Scan for the cell matching the given text and deliver its [X, Y] coordinate at center. 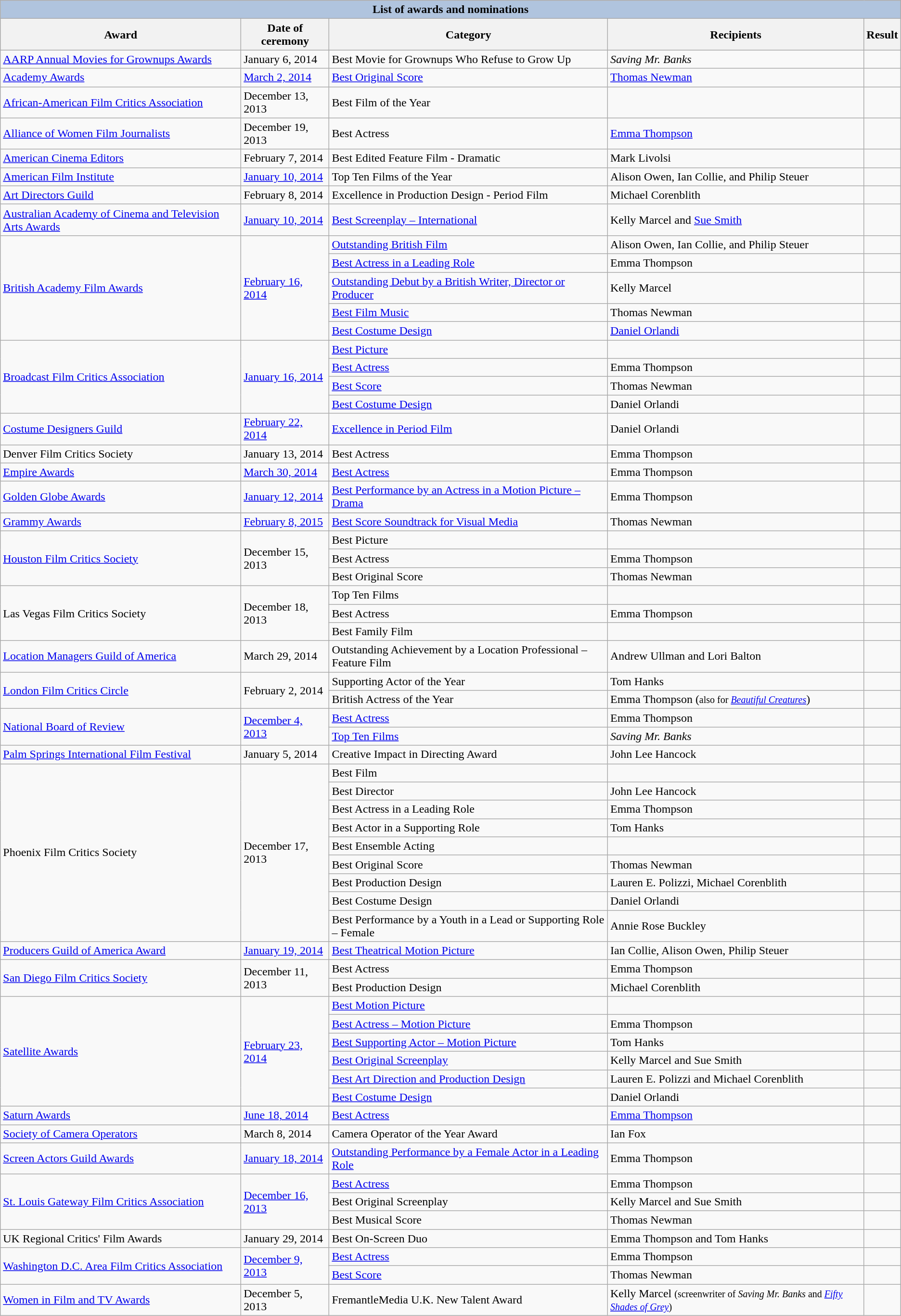
December 5, 2013 [285, 1300]
Recipients [735, 35]
January 29, 2014 [285, 1238]
Result [882, 35]
Best Edited Feature Film - Dramatic [469, 158]
Producers Guild of America Award [121, 951]
March 29, 2014 [285, 656]
Golden Globe Awards [121, 497]
January 13, 2014 [285, 454]
List of awards and nominations [450, 10]
Broadcast Film Critics Association [121, 377]
Ian Fox [735, 1134]
Kelly Marcel (screenwriter of Saving Mr. Banks and Fifty Shades of Grey) [735, 1300]
Best Movie for Grownups Who Refuse to Grow Up [469, 59]
Phoenix Film Critics Society [121, 853]
Lauren E. Polizzi, Michael Corenblith [735, 882]
Best Performance by an Actress in a Motion Picture – Drama [469, 497]
Best Supporting Actor – Motion Picture [469, 1042]
Excellence in Production Design - Period Film [469, 195]
February 7, 2014 [285, 158]
March 2, 2014 [285, 77]
Women in Film and TV Awards [121, 1300]
Outstanding Achievement by a Location Professional – Feature Film [469, 656]
Outstanding British Film [469, 244]
Best Actor in a Supporting Role [469, 828]
Emma Thompson and Tom Hanks [735, 1238]
June 18, 2014 [285, 1115]
African-American Film Critics Association [121, 102]
Academy Awards [121, 77]
January 5, 2014 [285, 754]
Society of Camera Operators [121, 1134]
January 12, 2014 [285, 497]
December 4, 2013 [285, 727]
Andrew Ullman and Lori Balton [735, 656]
San Diego Film Critics Society [121, 978]
Best Art Direction and Production Design [469, 1079]
January 16, 2014 [285, 377]
Best Film [469, 773]
Creative Impact in Directing Award [469, 754]
Best Motion Picture [469, 1006]
Location Managers Guild of America [121, 656]
Award [121, 35]
London Film Critics Circle [121, 690]
December 16, 2013 [285, 1201]
Alliance of Women Film Journalists [121, 134]
Date of ceremony [285, 35]
February 22, 2014 [285, 429]
AARP Annual Movies for Grownups Awards [121, 59]
Houston Film Critics Society [121, 558]
Empire Awards [121, 472]
Washington D.C. Area Film Critics Association [121, 1266]
December 9, 2013 [285, 1266]
American Cinema Editors [121, 158]
FremantleMedia U.K. New Talent Award [469, 1300]
February 8, 2014 [285, 195]
Annie Rose Buckley [735, 926]
Costume Designers Guild [121, 429]
American Film Institute [121, 177]
Satellite Awards [121, 1051]
St. Louis Gateway Film Critics Association [121, 1201]
Emma Thompson (also for Beautiful Creatures) [735, 700]
Best Director [469, 791]
Ian Collie, Alison Owen, Philip Steuer [735, 951]
Category [469, 35]
February 16, 2014 [285, 288]
January 18, 2014 [285, 1159]
Best On-Screen Duo [469, 1238]
December 11, 2013 [285, 978]
December 15, 2013 [285, 558]
January 19, 2014 [285, 951]
Palm Springs International Film Festival [121, 754]
Outstanding Debut by a British Writer, Director or Producer [469, 288]
Best Screenplay – International [469, 219]
Best Musical Score [469, 1220]
Mark Livolsi [735, 158]
Art Directors Guild [121, 195]
Best Actress – Motion Picture [469, 1024]
Best Theatrical Motion Picture [469, 951]
Best Family Film [469, 632]
January 6, 2014 [285, 59]
March 30, 2014 [285, 472]
Top Ten Films of the Year [469, 177]
Grammy Awards [121, 522]
Best Film of the Year [469, 102]
December 19, 2013 [285, 134]
British Academy Film Awards [121, 288]
Lauren E. Polizzi and Michael Corenblith [735, 1079]
British Actress of the Year [469, 700]
Camera Operator of the Year Award [469, 1134]
March 8, 2014 [285, 1134]
Denver Film Critics Society [121, 454]
Screen Actors Guild Awards [121, 1159]
February 8, 2015 [285, 522]
Outstanding Performance by a Female Actor in a Leading Role [469, 1159]
Las Vegas Film Critics Society [121, 613]
Best Score Soundtrack for Visual Media [469, 522]
Kelly Marcel [735, 288]
Australian Academy of Cinema and Television Arts Awards [121, 219]
National Board of Review [121, 727]
Saturn Awards [121, 1115]
February 2, 2014 [285, 690]
Best Ensemble Acting [469, 846]
December 18, 2013 [285, 613]
December 17, 2013 [285, 853]
Best Film Music [469, 313]
UK Regional Critics' Film Awards [121, 1238]
December 13, 2013 [285, 102]
Supporting Actor of the Year [469, 681]
Excellence in Period Film [469, 429]
February 23, 2014 [285, 1051]
Best Performance by a Youth in a Lead or Supporting Role – Female [469, 926]
